Identify which cell holds the provided text, then report its [X, Y] central coordinate. 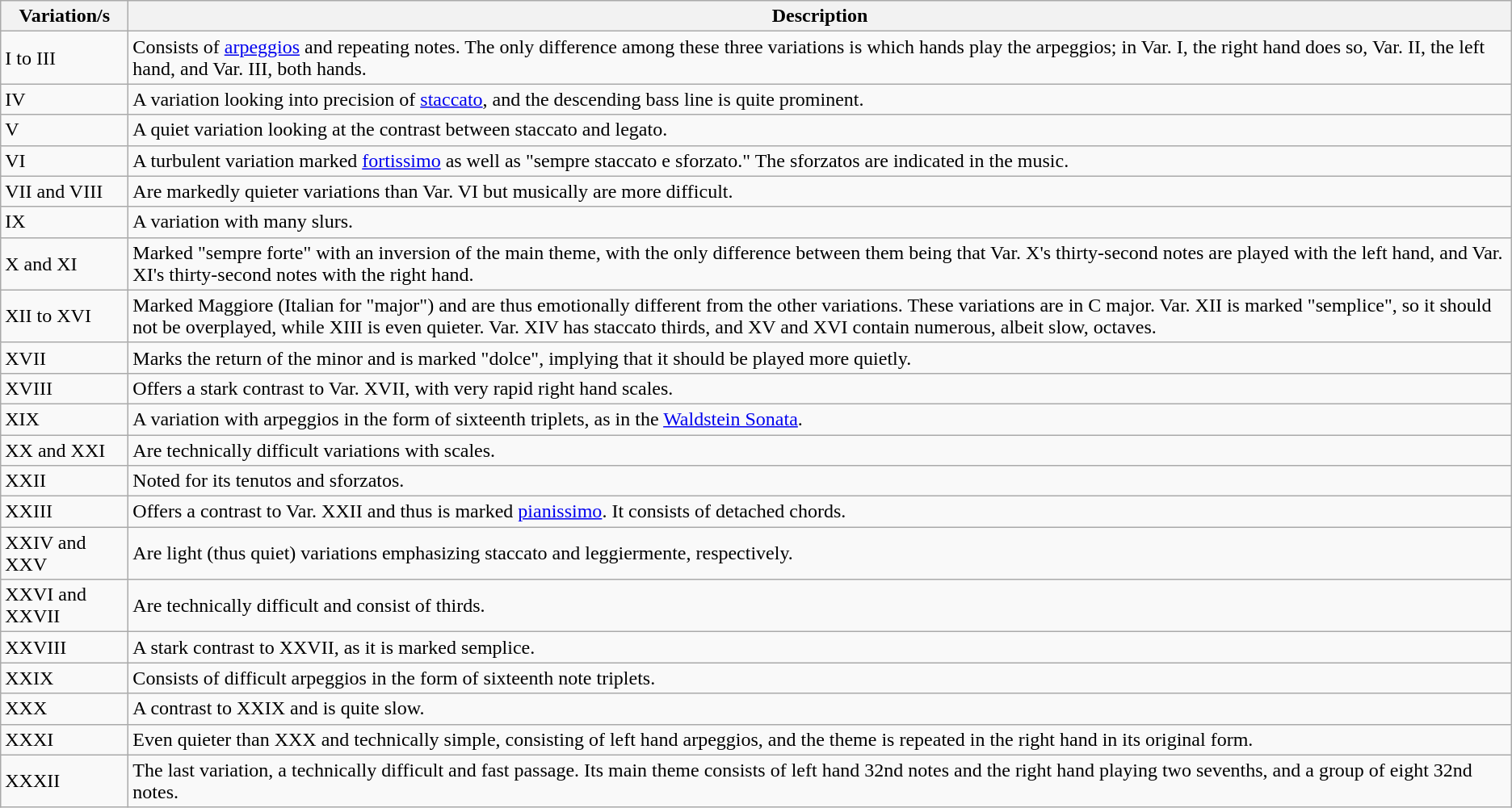
XIX [65, 419]
A variation with many slurs. [820, 222]
A stark contrast to XXVII, as it is marked semplice. [820, 647]
A variation with arpeggios in the form of sixteenth triplets, as in the Waldstein Sonata. [820, 419]
Noted for its tenutos and sforzatos. [820, 481]
XII to XVI [65, 316]
IV [65, 99]
XXX [65, 709]
Offers a contrast to Var. XXII and thus is marked pianissimo. It consists of detached chords. [820, 512]
Consists of difficult arpeggios in the form of sixteenth note triplets. [820, 678]
Are light (thus quiet) variations emphasizing staccato and leggiermente, respectively. [820, 554]
Even quieter than XXX and technically simple, consisting of left hand arpeggios, and the theme is repeated in the right hand in its original form. [820, 739]
V [65, 130]
XXVI and XXVII [65, 605]
A quiet variation looking at the contrast between staccato and legato. [820, 130]
X and XI [65, 263]
IX [65, 222]
XVIII [65, 388]
Marks the return of the minor and is marked "dolce", implying that it should be played more quietly. [820, 358]
XXIX [65, 678]
Are markedly quieter variations than Var. VI but musically are more difficult. [820, 191]
Offers a stark contrast to Var. XVII, with very rapid right hand scales. [820, 388]
XXII [65, 481]
XXXII [65, 781]
XX and XXI [65, 450]
XVII [65, 358]
XXVIII [65, 647]
A variation looking into precision of staccato, and the descending bass line is quite prominent. [820, 99]
XXIV and XXV [65, 554]
A contrast to XXIX and is quite slow. [820, 709]
VII and VIII [65, 191]
VI [65, 161]
A turbulent variation marked fortissimo as well as "sempre staccato e sforzato." The sforzatos are indicated in the music. [820, 161]
XXXI [65, 739]
XXIII [65, 512]
I to III [65, 58]
Are technically difficult and consist of thirds. [820, 605]
Are technically difficult variations with scales. [820, 450]
Description [820, 16]
Variation/s [65, 16]
